For the text-containing cell, return its midpoint in (x, y) coordinate format. 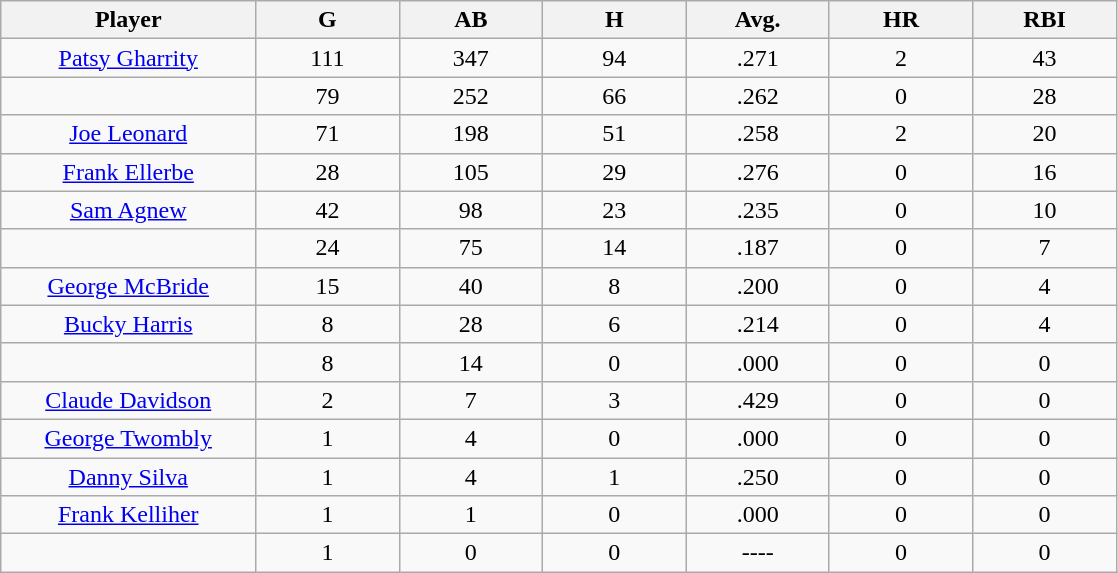
51 (614, 134)
Sam Agnew (128, 210)
40 (470, 286)
347 (470, 58)
75 (470, 248)
.262 (758, 96)
George Twombly (128, 438)
Avg. (758, 20)
79 (328, 96)
105 (470, 172)
43 (1044, 58)
.214 (758, 324)
71 (328, 134)
24 (328, 248)
.187 (758, 248)
Claude Davidson (128, 400)
.200 (758, 286)
3 (614, 400)
29 (614, 172)
.250 (758, 477)
Patsy Gharrity (128, 58)
94 (614, 58)
Joe Leonard (128, 134)
---- (758, 553)
H (614, 20)
Player (128, 20)
.276 (758, 172)
66 (614, 96)
98 (470, 210)
.271 (758, 58)
198 (470, 134)
42 (328, 210)
Danny Silva (128, 477)
HR (900, 20)
.429 (758, 400)
Bucky Harris (128, 324)
Frank Ellerbe (128, 172)
15 (328, 286)
AB (470, 20)
RBI (1044, 20)
16 (1044, 172)
.258 (758, 134)
10 (1044, 210)
20 (1044, 134)
George McBride (128, 286)
111 (328, 58)
G (328, 20)
Frank Kelliher (128, 515)
252 (470, 96)
.235 (758, 210)
23 (614, 210)
6 (614, 324)
